Identify which cell holds the provided text, then report its (X, Y) central coordinate. 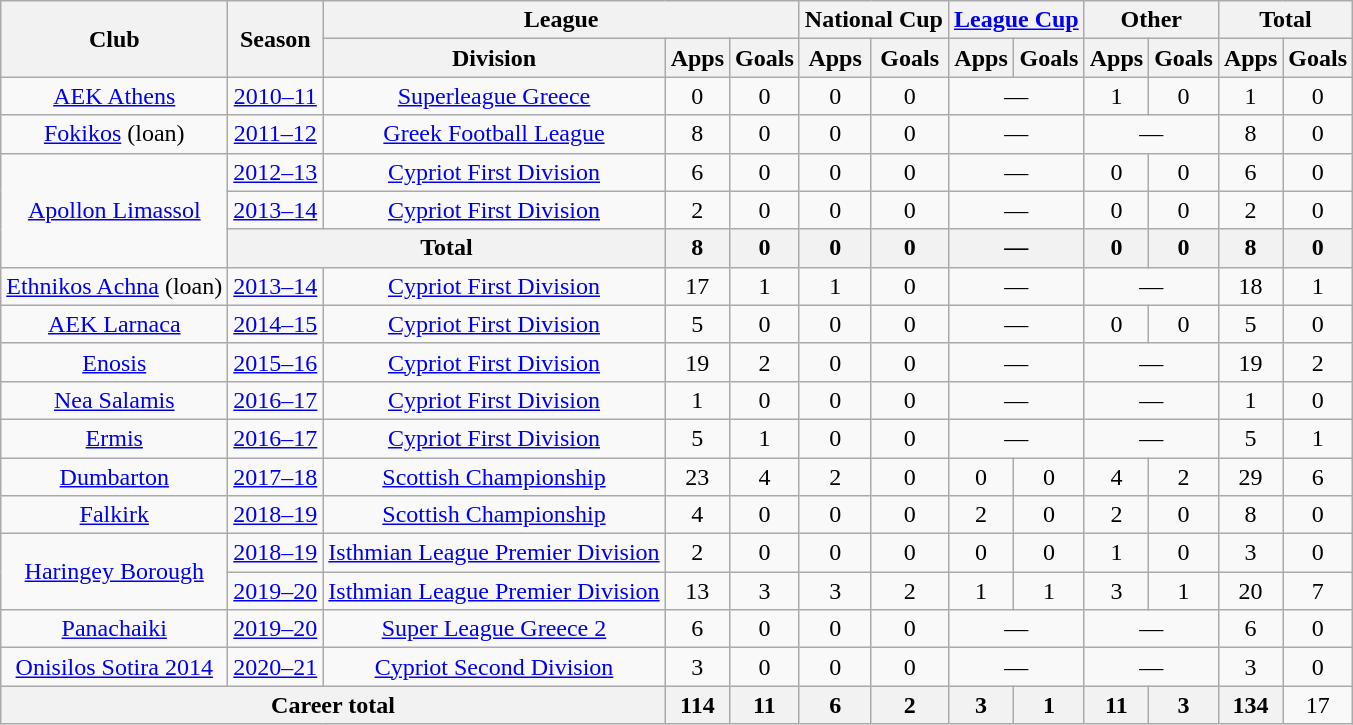
2010–11 (276, 96)
134 (1250, 705)
Season (276, 39)
Haringey Borough (114, 572)
Onisilos Sotira 2014 (114, 667)
Club (114, 39)
Ermis (114, 438)
AEK Larnaca (114, 324)
18 (1250, 286)
Super League Greece 2 (494, 629)
2014–15 (276, 324)
National Cup (874, 20)
Dumbarton (114, 477)
Nea Salamis (114, 400)
7 (1318, 591)
Apollon Limassol (114, 210)
Other (1151, 20)
2012–13 (276, 172)
2020–21 (276, 667)
13 (697, 591)
Ethnikos Achna (loan) (114, 286)
League Cup (1016, 20)
Division (494, 58)
Cypriot Second Division (494, 667)
23 (697, 477)
AEK Athens (114, 96)
29 (1250, 477)
114 (697, 705)
2017–18 (276, 477)
Career total (333, 705)
Panachaiki (114, 629)
2011–12 (276, 134)
Superleague Greece (494, 96)
2015–16 (276, 362)
Enosis (114, 362)
Fokikos (loan) (114, 134)
League (562, 20)
Greek Football League (494, 134)
Falkirk (114, 515)
20 (1250, 591)
